Pinpoint the cell where the given text exists, returning its [x, y] midpoint coordinate. 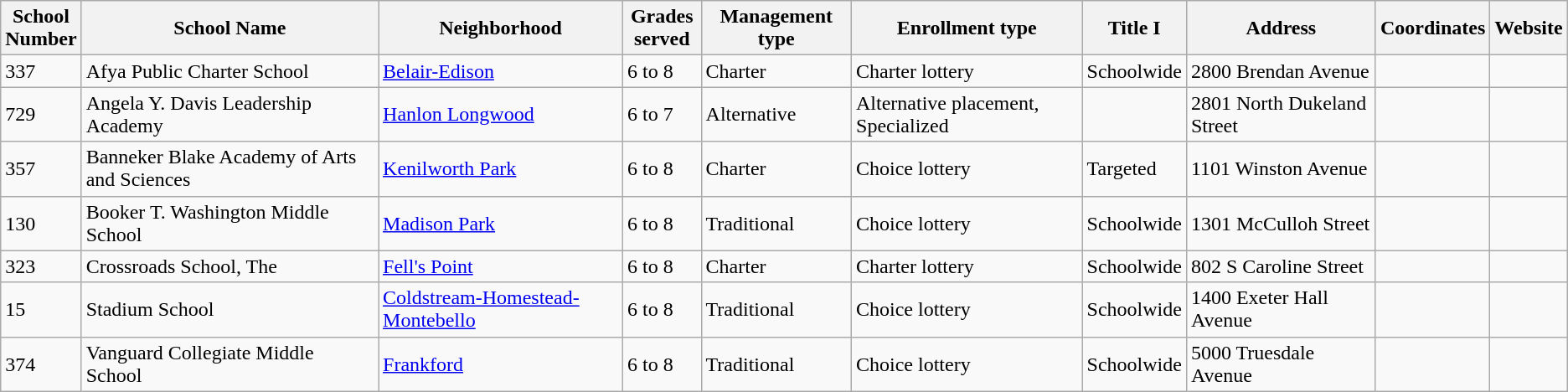
Coordinates [1432, 28]
323 [41, 266]
Hanlon Longwood [501, 114]
15 [41, 310]
Kenilworth Park [501, 169]
Crossroads School, The [230, 266]
357 [41, 169]
2800 Brendan Avenue [1281, 71]
1301 McCulloh Street [1281, 223]
Madison Park [501, 223]
Enrollment type [967, 28]
729 [41, 114]
Title I [1134, 28]
5000 Truesdale Avenue [1281, 364]
Angela Y. Davis Leadership Academy [230, 114]
Targeted [1134, 169]
Alternative placement, Specialized [967, 114]
Grades served [663, 28]
Management type [776, 28]
School Number [41, 28]
1101 Winston Avenue [1281, 169]
130 [41, 223]
802 S Caroline Street [1281, 266]
School Name [230, 28]
Website [1529, 28]
Afya Public Charter School [230, 71]
Stadium School [230, 310]
Fell's Point [501, 266]
Frankford [501, 364]
Banneker Blake Academy of Arts and Sciences [230, 169]
337 [41, 71]
Neighborhood [501, 28]
Alternative [776, 114]
Belair-Edison [501, 71]
2801 North Dukeland Street [1281, 114]
6 to 7 [663, 114]
Coldstream-Homestead-Montebello [501, 310]
1400 Exeter Hall Avenue [1281, 310]
Booker T. Washington Middle School [230, 223]
Address [1281, 28]
374 [41, 364]
Vanguard Collegiate Middle School [230, 364]
